Provide the [X, Y] coordinate of the cell's center where the given text is located.  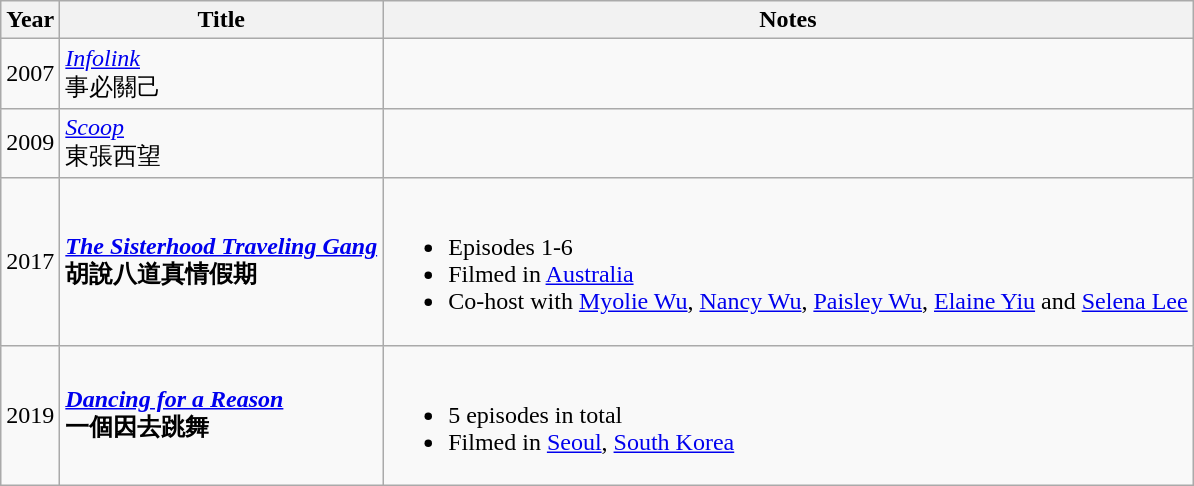
The Sisterhood Traveling Gang 胡說八道真情假期 [222, 262]
Year [30, 20]
Notes [788, 20]
2009 [30, 143]
5 episodes in totalFilmed in Seoul, South Korea [788, 415]
2019 [30, 415]
Infolink 事必關己 [222, 74]
2017 [30, 262]
Scoop 東張西望 [222, 143]
2007 [30, 74]
Episodes 1-6Filmed in AustraliaCo-host with Myolie Wu, Nancy Wu, Paisley Wu, Elaine Yiu and Selena Lee [788, 262]
Dancing for a Reason 一個因去跳舞 [222, 415]
Title [222, 20]
